Return the [x, y] coordinate for the center point of the cell that contains the specified text.  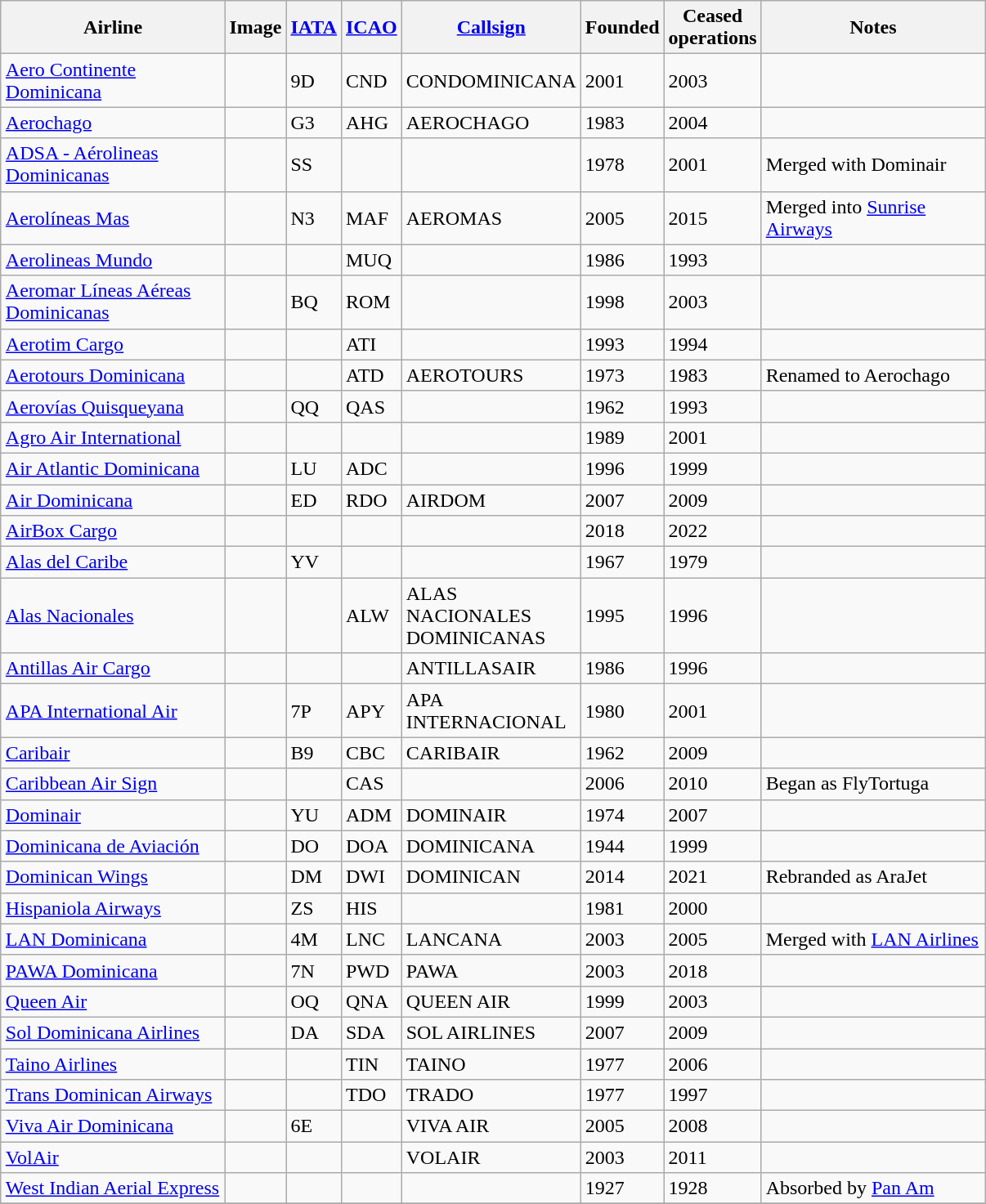
SDA [371, 1032]
SS [314, 165]
IATA [314, 28]
APA International Air [113, 711]
Viva Air Dominicana [113, 1126]
AHG [371, 123]
AEROCHAGO [491, 123]
QUEEN AIR [491, 1001]
Founded [622, 28]
MAF [371, 217]
PWD [371, 970]
Rebranded as AraJet [873, 877]
N3 [314, 217]
Caribair [113, 753]
Alas Nacionales [113, 615]
2014 [622, 877]
2008 [713, 1126]
TRADO [491, 1095]
ALW [371, 615]
1927 [622, 1188]
SOL AIRLINES [491, 1032]
CONDOMINICANA [491, 80]
1995 [622, 615]
YV [314, 562]
RDO [371, 499]
Taino Airlines [113, 1063]
VolAir [113, 1157]
2022 [713, 531]
1989 [622, 437]
1980 [622, 711]
LAN Dominicana [113, 939]
DWI [371, 877]
CBC [371, 753]
2011 [713, 1157]
2015 [713, 217]
BQ [314, 302]
ANTILLASAIR [491, 669]
APY [371, 711]
1981 [622, 908]
Aerolineas Mundo [113, 260]
TAINO [491, 1063]
ROM [371, 302]
ED [314, 499]
AEROMAS [491, 217]
1974 [622, 815]
Aerovías Quisqueyana [113, 406]
2010 [713, 784]
1979 [713, 562]
ALAS NACIONALES DOMINICANAS [491, 615]
1928 [713, 1188]
QAS [371, 406]
PAWA Dominicana [113, 970]
LNC [371, 939]
Antillas Air Cargo [113, 669]
Ceasedoperations [713, 28]
LU [314, 468]
ATI [371, 344]
DOMINICAN [491, 877]
Aerotim Cargo [113, 344]
DA [314, 1032]
DO [314, 846]
ADSA - Aérolineas Dominicanas [113, 165]
DM [314, 877]
AIRDOM [491, 499]
Aerochago [113, 123]
6E [314, 1126]
DOMINICANA [491, 846]
CARIBAIR [491, 753]
G3 [314, 123]
1997 [713, 1095]
1994 [713, 344]
ICAO [371, 28]
AirBox Cargo [113, 531]
Airline [113, 28]
Aerolíneas Mas [113, 217]
QNA [371, 1001]
2004 [713, 123]
Merged with LAN Airlines [873, 939]
ADC [371, 468]
CND [371, 80]
Absorbed by Pan Am [873, 1188]
OQ [314, 1001]
Air Dominicana [113, 499]
Aerotours Dominicana [113, 375]
TIN [371, 1063]
Queen Air [113, 1001]
1967 [622, 562]
2000 [713, 908]
Image [255, 28]
Callsign [491, 28]
Merged into Sunrise Airways [873, 217]
7N [314, 970]
PAWA [491, 970]
Began as FlyTortuga [873, 784]
1973 [622, 375]
Agro Air International [113, 437]
Aero Continente Dominicana [113, 80]
Aeromar Líneas Aéreas Dominicanas [113, 302]
APA INTERNACIONAL [491, 711]
CAS [371, 784]
Alas del Caribe [113, 562]
VOLAIR [491, 1157]
Dominicana de Aviación [113, 846]
Notes [873, 28]
Dominair [113, 815]
1978 [622, 165]
ZS [314, 908]
Dominican Wings [113, 877]
Merged with Dominair [873, 165]
DOMINAIR [491, 815]
Caribbean Air Sign [113, 784]
TDO [371, 1095]
1944 [622, 846]
B9 [314, 753]
ADM [371, 815]
QQ [314, 406]
LANCANA [491, 939]
Trans Dominican Airways [113, 1095]
Hispaniola Airways [113, 908]
MUQ [371, 260]
9D [314, 80]
Air Atlantic Dominicana [113, 468]
DOA [371, 846]
Renamed to Aerochago [873, 375]
AEROTOURS [491, 375]
ATD [371, 375]
Sol Dominicana Airlines [113, 1032]
4M [314, 939]
HIS [371, 908]
West Indian Aerial Express [113, 1188]
VIVA AIR [491, 1126]
YU [314, 815]
1998 [622, 302]
7P [314, 711]
2021 [713, 877]
